Output the (x, y) coordinate of the center of the cell containing the given text.  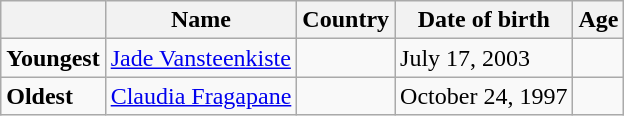
Country (346, 20)
Youngest (53, 58)
Date of birth (484, 20)
Jade Vansteenkiste (201, 58)
July 17, 2003 (484, 58)
Age (598, 20)
Oldest (53, 96)
Claudia Fragapane (201, 96)
Name (201, 20)
October 24, 1997 (484, 96)
